For the text-containing cell, return its midpoint in [x, y] coordinate format. 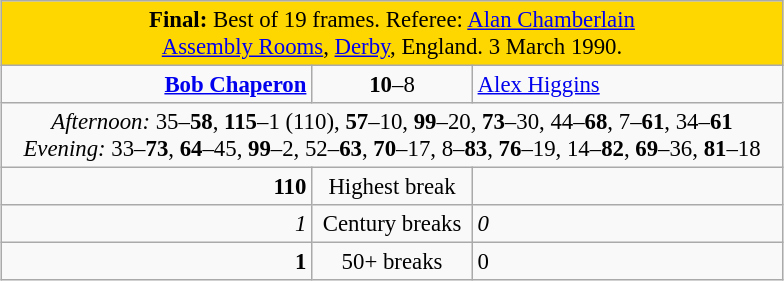
Century breaks [392, 224]
Final: Best of 19 frames. Referee: Alan Chamberlain Assembly Rooms, Derby, England. 3 March 1990. [392, 34]
Alex Higgins [628, 85]
Highest break [392, 187]
Bob Chaperon [156, 85]
Afternoon: 35–58, 115–1 (110), 57–10, 99–20, 73–30, 44–68, 7–61, 34–61 Evening: 33–73, 64–45, 99–2, 52–63, 70–17, 8–83, 76–19, 14–82, 69–36, 81–18 [392, 136]
10–8 [392, 85]
110 [156, 187]
50+ breaks [392, 262]
